Output the (x, y) coordinate of the center of the cell containing the given text.  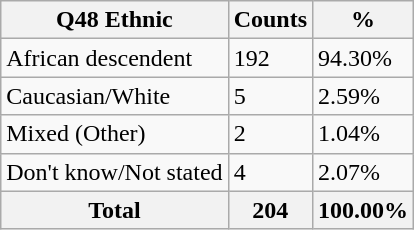
192 (270, 58)
5 (270, 96)
1.04% (364, 134)
African descendent (114, 58)
2.07% (364, 172)
Q48 Ethnic (114, 20)
Mixed (Other) (114, 134)
% (364, 20)
94.30% (364, 58)
Caucasian/White (114, 96)
204 (270, 210)
100.00% (364, 210)
2.59% (364, 96)
4 (270, 172)
Total (114, 210)
Counts (270, 20)
Don't know/Not stated (114, 172)
2 (270, 134)
